Return the [x, y] coordinate for the center point of the cell that contains the specified text.  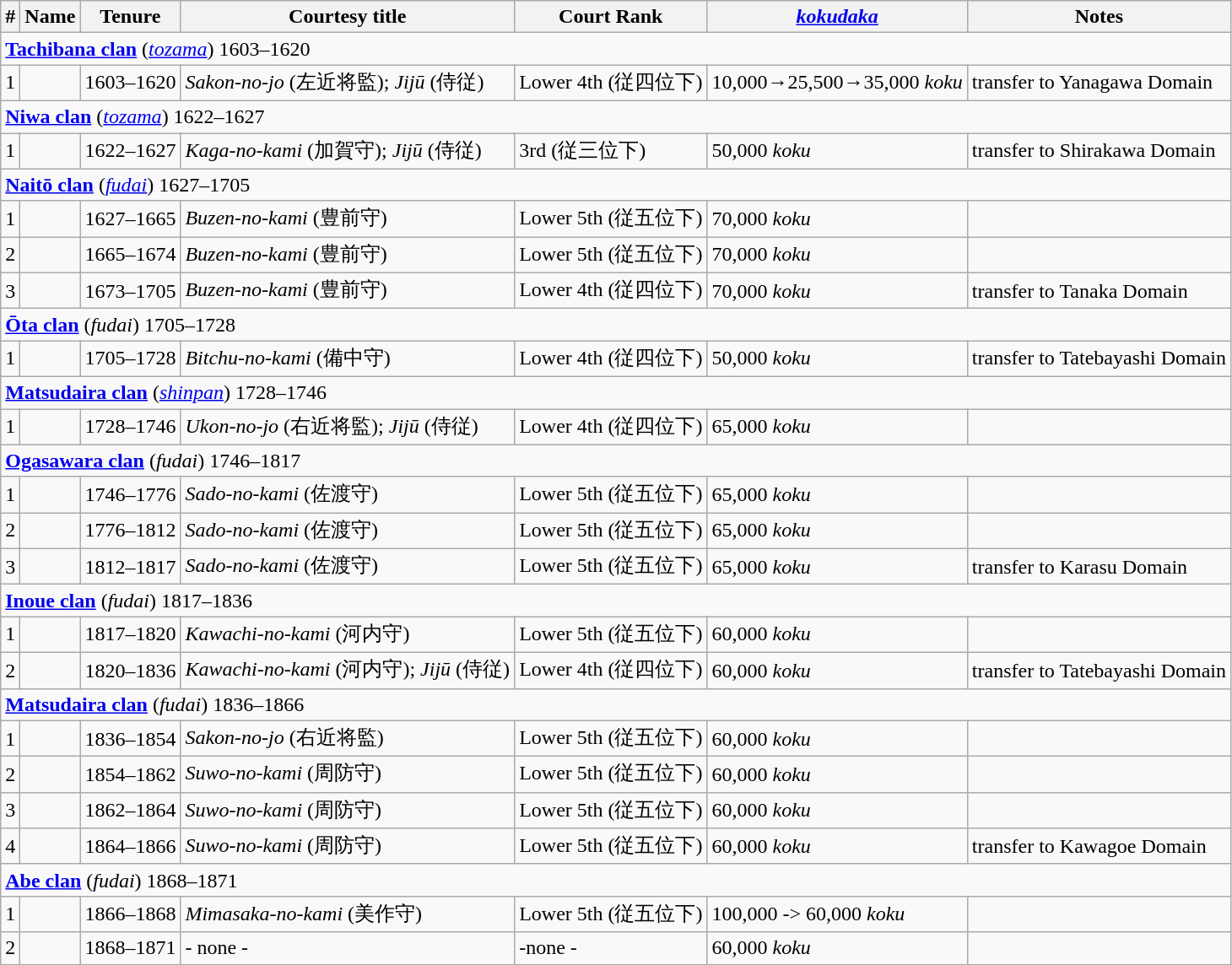
Mimasaka-no-kami (美作守) [348, 914]
1622–1627 [130, 152]
Court Rank [611, 17]
1817–1820 [130, 634]
Sakon-no-jo (左近将監); Jijū (侍従) [348, 83]
1866–1868 [130, 914]
transfer to Yanagawa Domain [1099, 83]
Kaga-no-kami (加賀守); Jijū (侍従) [348, 152]
Bitchu-no-kami (備中守) [348, 359]
transfer to Shirakawa Domain [1099, 152]
Sakon-no-jo (右近将監) [348, 739]
1864–1866 [130, 847]
1603–1620 [130, 83]
transfer to Kawagoe Domain [1099, 847]
1862–1864 [130, 810]
# [10, 17]
10,000→25,500→35,000 koku [837, 83]
3rd (従三位下) [611, 152]
Matsudaira clan (shinpan) 1728–1746 [616, 392]
Matsudaira clan (fudai) 1836–1866 [616, 704]
1836–1854 [130, 739]
1673–1705 [130, 290]
Niwa clan (tozama) 1622–1627 [616, 116]
Abe clan (fudai) 1868–1871 [616, 880]
1868–1871 [130, 948]
Kawachi-no-kami (河内守); Jijū (侍従) [348, 670]
transfer to Karasu Domain [1099, 567]
1812–1817 [130, 567]
-none - [611, 948]
Naitō clan (fudai) 1627–1705 [616, 185]
Inoue clan (fudai) 1817–1836 [616, 601]
Tenure [130, 17]
100,000 -> 60,000 koku [837, 914]
Ogasawara clan (fudai) 1746–1817 [616, 461]
1854–1862 [130, 774]
Kawachi-no-kami (河内守) [348, 634]
- none - [348, 948]
transfer to Tanaka Domain [1099, 290]
Name [51, 17]
Ukon-no-jo (右近将監); Jijū (侍従) [348, 427]
Tachibana clan (tozama) 1603–1620 [616, 49]
1776–1812 [130, 531]
Courtesy title [348, 17]
1665–1674 [130, 255]
4 [10, 847]
1627–1665 [130, 219]
Notes [1099, 17]
1705–1728 [130, 359]
1728–1746 [130, 427]
1820–1836 [130, 670]
kokudaka [837, 17]
1746–1776 [130, 494]
Ōta clan (fudai) 1705–1728 [616, 325]
